Locate the cell with the specified text and output its (x, y) center coordinate. 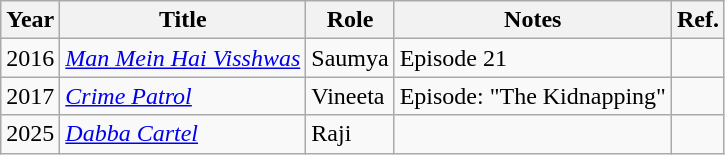
2016 (30, 58)
Man Mein Hai Visshwas (183, 58)
Raji (350, 134)
Vineeta (350, 96)
2017 (30, 96)
Crime Patrol (183, 96)
Dabba Cartel (183, 134)
Ref. (698, 20)
2025 (30, 134)
Episode: "The Kidnapping" (532, 96)
Saumya (350, 58)
Year (30, 20)
Episode 21 (532, 58)
Notes (532, 20)
Title (183, 20)
Role (350, 20)
